Identify which cell holds the provided text, then report its [x, y] central coordinate. 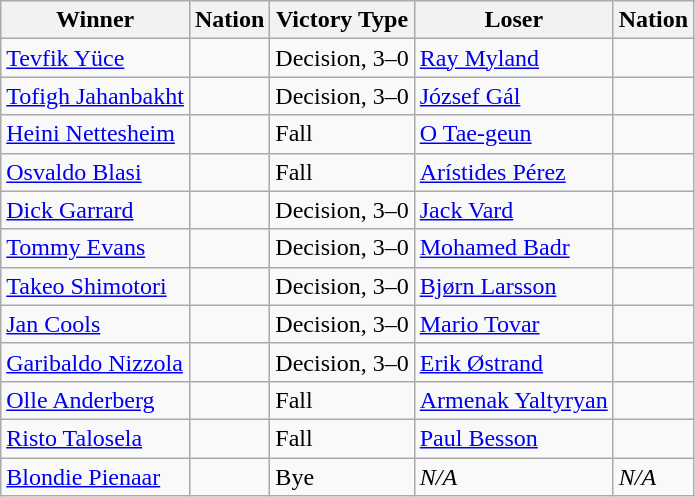
Arístides Pérez [514, 172]
Blondie Pienaar [96, 477]
Victory Type [342, 20]
Mario Tovar [514, 324]
Winner [96, 20]
Olle Anderberg [96, 400]
Takeo Shimotori [96, 286]
Dick Garrard [96, 210]
Tofigh Jahanbakht [96, 96]
Garibaldo Nizzola [96, 362]
Ray Myland [514, 58]
József Gál [514, 96]
Jack Vard [514, 210]
Risto Talosela [96, 438]
Heini Nettesheim [96, 134]
Loser [514, 20]
Bye [342, 477]
Osvaldo Blasi [96, 172]
Tommy Evans [96, 248]
Paul Besson [514, 438]
Mohamed Badr [514, 248]
Tevfik Yüce [96, 58]
Bjørn Larsson [514, 286]
Armenak Yaltyryan [514, 400]
Erik Østrand [514, 362]
O Tae-geun [514, 134]
Jan Cools [96, 324]
